Provide the [x, y] coordinate of the cell's center where the given text is located.  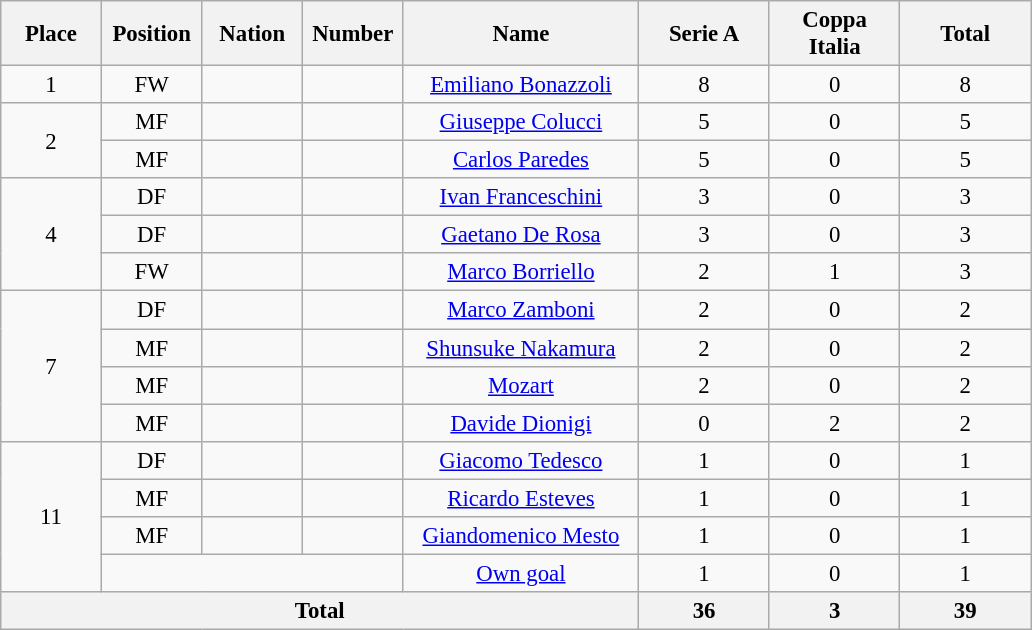
Carlos Paredes [521, 160]
Position [152, 34]
Number [354, 34]
Giacomo Tedesco [521, 460]
Giuseppe Colucci [521, 122]
Davide Dionigi [521, 423]
Marco Zamboni [521, 310]
39 [966, 611]
4 [52, 234]
Emiliano Bonazzoli [521, 85]
Serie A [704, 34]
Ricardo Esteves [521, 498]
Shunsuke Nakamura [521, 348]
36 [704, 611]
Nation [252, 34]
Own goal [521, 573]
11 [52, 516]
Ivan Franceschini [521, 197]
Mozart [521, 385]
Name [521, 34]
Gaetano De Rosa [521, 235]
7 [52, 366]
Place [52, 34]
Marco Borriello [521, 273]
Giandomenico Mesto [521, 536]
Coppa Italia [834, 34]
